For the text-containing cell, return its midpoint in [X, Y] coordinate format. 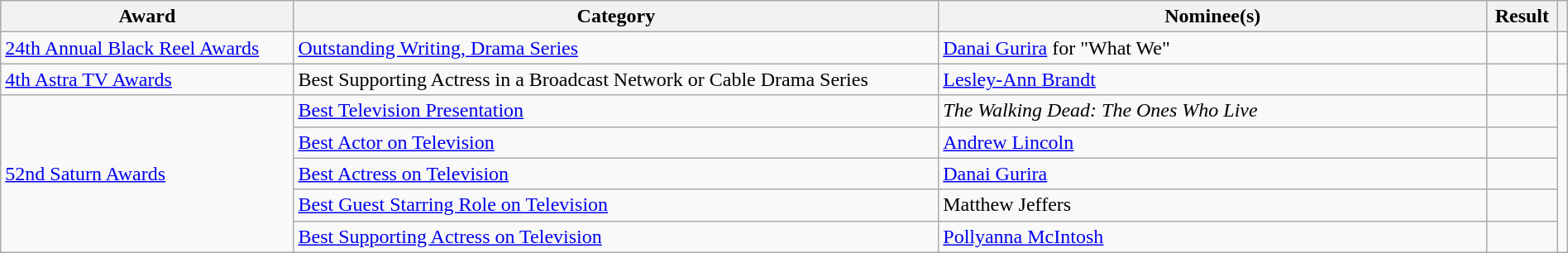
Best Television Presentation [616, 111]
Danai Gurira [1212, 174]
24th Annual Black Reel Awards [147, 48]
4th Astra TV Awards [147, 79]
Andrew Lincoln [1212, 142]
52nd Saturn Awards [147, 174]
Best Actress on Television [616, 174]
Outstanding Writing, Drama Series [616, 48]
Best Supporting Actress on Television [616, 236]
Lesley-Ann Brandt [1212, 79]
Category [616, 17]
Pollyanna McIntosh [1212, 236]
Award [147, 17]
Result [1522, 17]
Nominee(s) [1212, 17]
Danai Gurira for "What We" [1212, 48]
The Walking Dead: The Ones Who Live [1212, 111]
Best Supporting Actress in a Broadcast Network or Cable Drama Series [616, 79]
Best Actor on Television [616, 142]
Best Guest Starring Role on Television [616, 205]
Matthew Jeffers [1212, 205]
